Identify which cell holds the provided text, then report its (x, y) central coordinate. 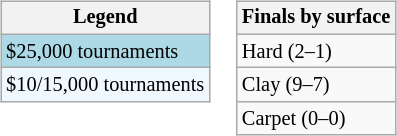
Legend (105, 18)
Finals by surface (316, 18)
$25,000 tournaments (105, 51)
Carpet (0–0) (316, 119)
Hard (2–1) (316, 51)
$10/15,000 tournaments (105, 85)
Clay (9–7) (316, 85)
